Find where the given text appears and provide that cell's center as (x, y) coordinate. 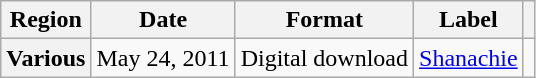
Label (469, 20)
Digital download (324, 58)
Format (324, 20)
Region (46, 20)
May 24, 2011 (163, 58)
Date (163, 20)
Shanachie (469, 58)
Various (46, 58)
